Return (X, Y) of the center of cell containing provided text 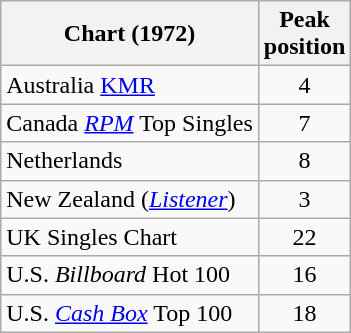
U.S. Cash Box Top 100 (130, 313)
8 (304, 161)
18 (304, 313)
Canada RPM Top Singles (130, 123)
U.S. Billboard Hot 100 (130, 275)
Australia KMR (130, 85)
3 (304, 199)
16 (304, 275)
Peakposition (304, 34)
New Zealand (Listener) (130, 199)
22 (304, 237)
Chart (1972) (130, 34)
Netherlands (130, 161)
4 (304, 85)
7 (304, 123)
UK Singles Chart (130, 237)
